Capture the cell that displays the provided text and extract its [x, y] central coordinate. 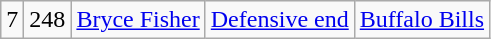
Defensive end [280, 20]
Bryce Fisher [138, 20]
Buffalo Bills [422, 20]
7 [12, 20]
248 [48, 20]
